Identify which cell holds the provided text, then report its (X, Y) central coordinate. 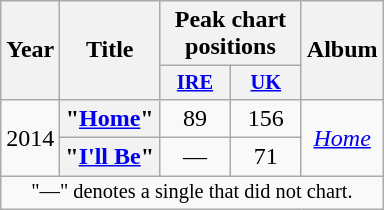
2014 (30, 137)
UK (266, 83)
71 (266, 157)
Title (110, 50)
IRE (196, 83)
"Home" (110, 118)
"—" denotes a single that did not chart. (192, 193)
Year (30, 50)
Album (342, 50)
"I'll Be" (110, 157)
Peak chart positions (231, 34)
— (196, 157)
Home (342, 137)
89 (196, 118)
156 (266, 118)
